Pinpoint the cell where the given text exists, returning its [x, y] midpoint coordinate. 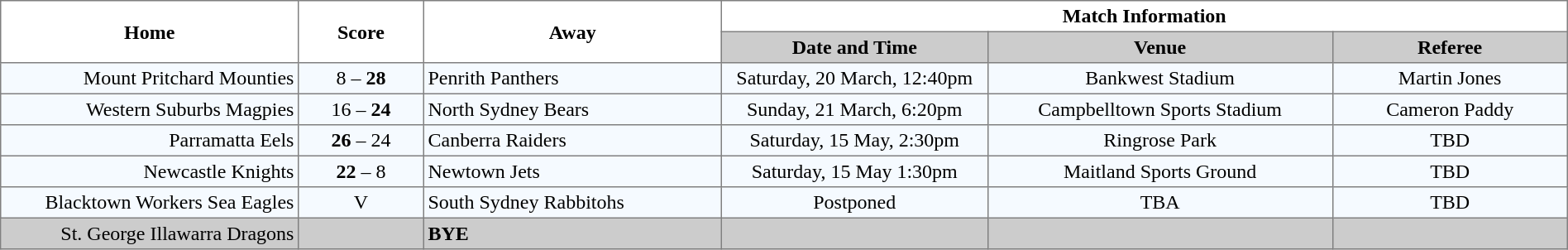
Maitland Sports Ground [1159, 171]
Saturday, 20 March, 12:40pm [854, 79]
Referee [1450, 47]
Parramatta Eels [150, 141]
Score [361, 31]
Postponed [854, 203]
Sunday, 21 March, 6:20pm [854, 109]
Newcastle Knights [150, 171]
22 – 8 [361, 171]
Ringrose Park [1159, 141]
Match Information [1145, 17]
St. George Illawarra Dragons [150, 233]
BYE [572, 233]
Cameron Paddy [1450, 109]
Saturday, 15 May 1:30pm [854, 171]
26 – 24 [361, 141]
V [361, 203]
Penrith Panthers [572, 79]
TBA [1159, 203]
North Sydney Bears [572, 109]
16 – 24 [361, 109]
Venue [1159, 47]
Away [572, 31]
8 – 28 [361, 79]
Blacktown Workers Sea Eagles [150, 203]
Martin Jones [1450, 79]
Western Suburbs Magpies [150, 109]
Canberra Raiders [572, 141]
Campbelltown Sports Stadium [1159, 109]
Mount Pritchard Mounties [150, 79]
Saturday, 15 May, 2:30pm [854, 141]
South Sydney Rabbitohs [572, 203]
Date and Time [854, 47]
Home [150, 31]
Newtown Jets [572, 171]
Bankwest Stadium [1159, 79]
